Return the (X, Y) coordinate for the center point of the cell that contains the specified text.  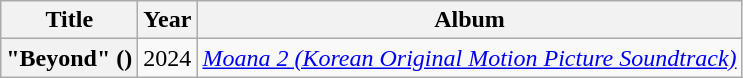
Moana 2 (Korean Original Motion Picture Soundtrack) (470, 58)
"Beyond" () (70, 58)
Year (168, 20)
2024 (168, 58)
Album (470, 20)
Title (70, 20)
